Identify which cell holds the provided text, then report its (X, Y) central coordinate. 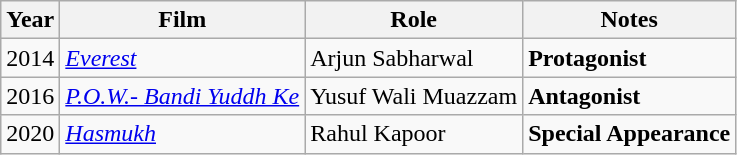
Yusuf Wali Muazzam (414, 96)
Year (30, 20)
Protagonist (630, 58)
Notes (630, 20)
Role (414, 20)
Film (182, 20)
Rahul Kapoor (414, 134)
Everest (182, 58)
2020 (30, 134)
P.O.W.- Bandi Yuddh Ke (182, 96)
2014 (30, 58)
Antagonist (630, 96)
2016 (30, 96)
Special Appearance (630, 134)
Hasmukh (182, 134)
Arjun Sabharwal (414, 58)
